Provide the [x, y] coordinate of the cell's center where the given text is located.  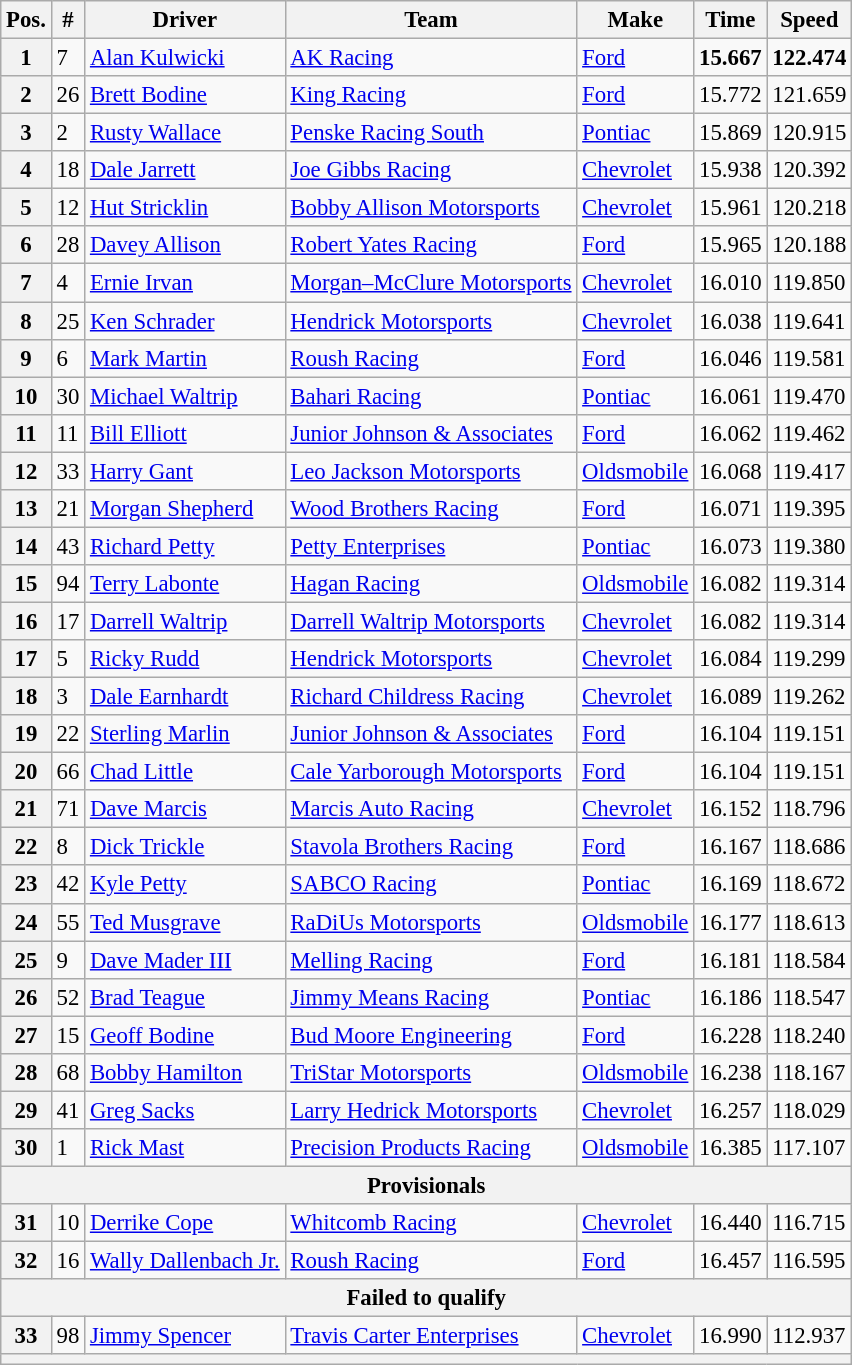
Morgan–McClure Motorsports [431, 283]
Team [431, 20]
Bobby Allison Motorsports [431, 208]
Hut Stricklin [185, 208]
15.772 [730, 95]
Mark Martin [185, 358]
16.257 [730, 1110]
Harry Gant [185, 471]
Brett Bodine [185, 95]
42 [68, 885]
118.547 [810, 997]
94 [68, 584]
Terry Labonte [185, 584]
Jimmy Means Racing [431, 997]
118.672 [810, 885]
16.062 [730, 433]
Richard Childress Racing [431, 697]
118.686 [810, 847]
118.029 [810, 1110]
Robert Yates Racing [431, 245]
16.061 [730, 396]
121.659 [810, 95]
16.177 [730, 922]
Geoff Bodine [185, 1035]
Travis Carter Enterprises [431, 1336]
Bill Elliott [185, 433]
Ken Schrader [185, 321]
AK Racing [431, 58]
Jimmy Spencer [185, 1336]
Petty Enterprises [431, 546]
16.181 [730, 960]
Precision Products Racing [431, 1148]
Brad Teague [185, 997]
117.107 [810, 1148]
16.152 [730, 809]
16.990 [730, 1336]
15.667 [730, 58]
Time [730, 20]
16.228 [730, 1035]
118.584 [810, 960]
16.068 [730, 471]
16.084 [730, 659]
19 [26, 734]
15.961 [730, 208]
Dick Trickle [185, 847]
118.167 [810, 1073]
Driver [185, 20]
119.417 [810, 471]
116.595 [810, 1261]
15.869 [730, 133]
27 [26, 1035]
Alan Kulwicki [185, 58]
16.457 [730, 1261]
15.938 [730, 170]
122.474 [810, 58]
Morgan Shepherd [185, 509]
32 [26, 1261]
16.010 [730, 283]
29 [26, 1110]
Rusty Wallace [185, 133]
TriStar Motorsports [431, 1073]
Speed [810, 20]
Marcis Auto Racing [431, 809]
24 [26, 922]
Provisionals [426, 1185]
Larry Hedrick Motorsports [431, 1110]
16.440 [730, 1223]
98 [68, 1336]
SABCO Racing [431, 885]
119.641 [810, 321]
Rick Mast [185, 1148]
# [68, 20]
Derrike Cope [185, 1223]
Darrell Waltrip Motorsports [431, 621]
Richard Petty [185, 546]
Dave Marcis [185, 809]
16.071 [730, 509]
Dave Mader III [185, 960]
Bud Moore Engineering [431, 1035]
Darrell Waltrip [185, 621]
Hagan Racing [431, 584]
52 [68, 997]
16.089 [730, 697]
Wood Brothers Racing [431, 509]
Stavola Brothers Racing [431, 847]
15.965 [730, 245]
116.715 [810, 1223]
41 [68, 1110]
119.395 [810, 509]
119.380 [810, 546]
120.915 [810, 133]
Ricky Rudd [185, 659]
119.470 [810, 396]
Ted Musgrave [185, 922]
120.218 [810, 208]
Cale Yarborough Motorsports [431, 772]
119.850 [810, 283]
118.613 [810, 922]
66 [68, 772]
43 [68, 546]
Greg Sacks [185, 1110]
68 [68, 1073]
55 [68, 922]
Penske Racing South [431, 133]
Sterling Marlin [185, 734]
Ernie Irvan [185, 283]
71 [68, 809]
King Racing [431, 95]
Chad Little [185, 772]
119.581 [810, 358]
Bahari Racing [431, 396]
16.046 [730, 358]
Pos. [26, 20]
120.188 [810, 245]
Leo Jackson Motorsports [431, 471]
Davey Allison [185, 245]
Dale Jarrett [185, 170]
16.073 [730, 546]
16.169 [730, 885]
Dale Earnhardt [185, 697]
Melling Racing [431, 960]
Failed to qualify [426, 1298]
119.299 [810, 659]
16.186 [730, 997]
Bobby Hamilton [185, 1073]
Wally Dallenbach Jr. [185, 1261]
13 [26, 509]
16.038 [730, 321]
16.385 [730, 1148]
RaDiUs Motorsports [431, 922]
119.462 [810, 433]
Kyle Petty [185, 885]
Whitcomb Racing [431, 1223]
Make [636, 20]
20 [26, 772]
118.240 [810, 1035]
118.796 [810, 809]
119.262 [810, 697]
Michael Waltrip [185, 396]
120.392 [810, 170]
16.238 [730, 1073]
16.167 [730, 847]
14 [26, 546]
31 [26, 1223]
Joe Gibbs Racing [431, 170]
112.937 [810, 1336]
23 [26, 885]
